Capture the cell that displays the provided text and extract its (x, y) central coordinate. 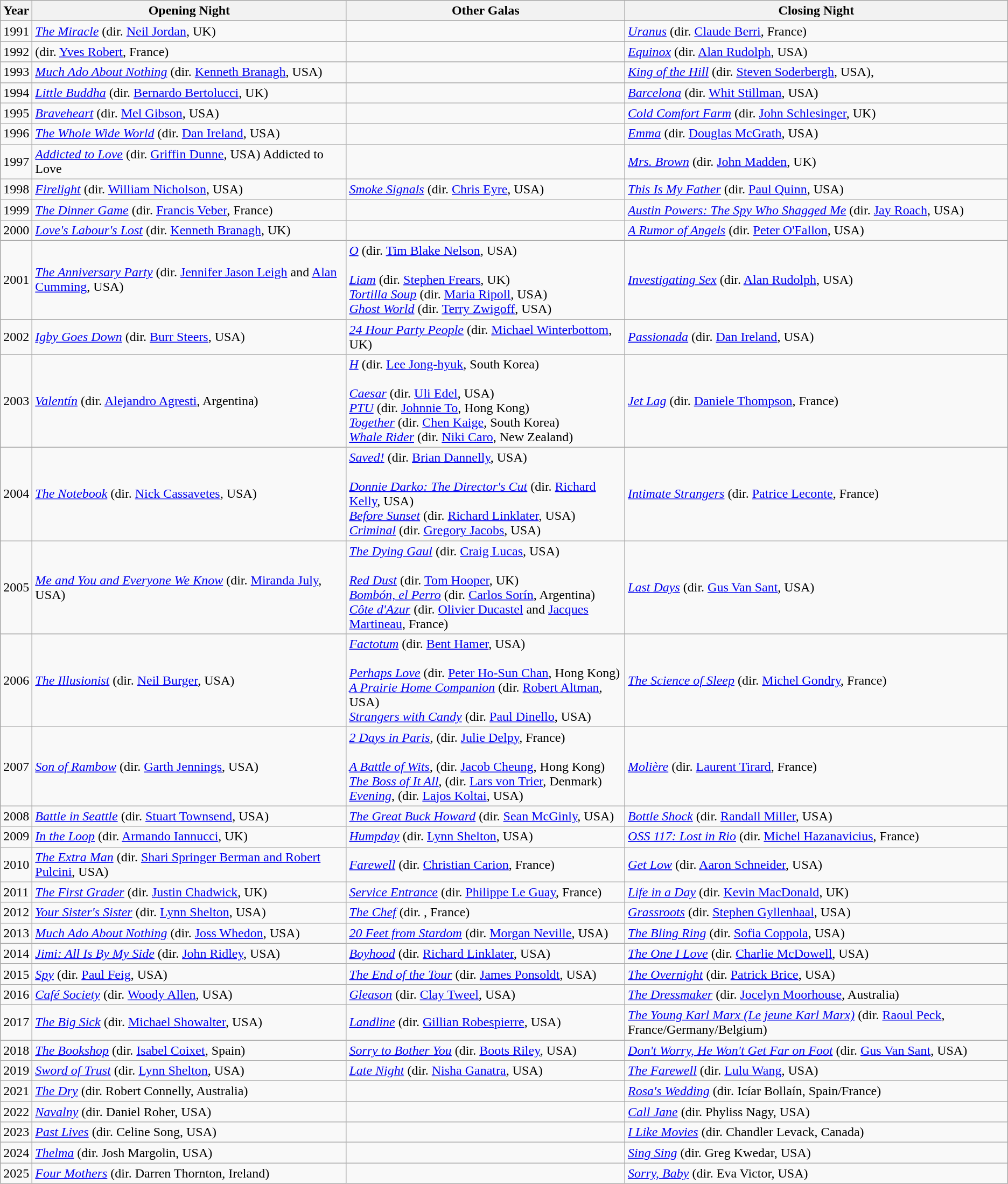
Late Night (dir. Nisha Ganatra, USA) (486, 1071)
Son of Rambow (dir. Garth Jennings, USA) (190, 767)
2015 (16, 974)
2008 (16, 816)
OSS 117: Lost in Rio (dir. Michel Hazanavicius, France) (816, 837)
2019 (16, 1071)
Four Mothers (dir. Darren Thornton, Ireland) (190, 1173)
2001 (16, 280)
Life in a Day (dir. Kevin MacDonald, UK) (816, 892)
The Dinner Game (dir. Francis Veber, France) (190, 210)
Little Buddha (dir. Bernardo Bertolucci, UK) (190, 93)
2006 (16, 681)
Jet Lag (dir. Daniele Thompson, France) (816, 401)
20 Feet from Stardom (dir. Morgan Neville, USA) (486, 933)
2021 (16, 1091)
A Rumor of Angels (dir. Peter O'Fallon, USA) (816, 230)
Love's Labour's Lost (dir. Kenneth Branagh, UK) (190, 230)
2016 (16, 994)
Sing Sing (dir. Greg Kwedar, USA) (816, 1153)
Barcelona (dir. Whit Stillman, USA) (816, 93)
I Like Movies (dir. Chandler Levack, Canada) (816, 1132)
Humpday (dir. Lynn Shelton, USA) (486, 837)
The Big Sick (dir. Michael Showalter, USA) (190, 1022)
Molière (dir. Laurent Tirard, France) (816, 767)
2003 (16, 401)
Other Galas (486, 11)
The Dressmaker (dir. Jocelyn Moorhouse, Australia) (816, 994)
Last Days (dir. Gus Van Sant, USA) (816, 587)
The First Grader (dir. Justin Chadwick, UK) (190, 892)
1998 (16, 189)
Bottle Shock (dir. Randall Miller, USA) (816, 816)
Much Ado About Nothing (dir. Kenneth Branagh, USA) (190, 72)
Sword of Trust (dir. Lynn Shelton, USA) (190, 1071)
1996 (16, 134)
1992 (16, 52)
Much Ado About Nothing (dir. Joss Whedon, USA) (190, 933)
Igby Goes Down (dir. Burr Steers, USA) (190, 336)
2013 (16, 933)
Cold Comfort Farm (dir. John Schlesinger, UK) (816, 113)
Café Society (dir. Woody Allen, USA) (190, 994)
Austin Powers: The Spy Who Shagged Me (dir. Jay Roach, USA) (816, 210)
1997 (16, 162)
24 Hour Party People (dir. Michael Winterbottom, UK) (486, 336)
Don't Worry, He Won't Get Far on Foot (dir. Gus Van Sant, USA) (816, 1050)
Emma (dir. Douglas McGrath, USA) (816, 134)
Grassroots (dir. Stephen Gyllenhaal, USA) (816, 913)
2018 (16, 1050)
O (dir. Tim Blake Nelson, USA)Liam (dir. Stephen Frears, UK) Tortilla Soup (dir. Maria Ripoll, USA) Ghost World (dir. Terry Zwigoff, USA) (486, 280)
Closing Night (816, 11)
The Dry (dir. Robert Connelly, Australia) (190, 1091)
Firelight (dir. William Nicholson, USA) (190, 189)
2009 (16, 837)
King of the Hill (dir. Steven Soderbergh, USA), (816, 72)
The Extra Man (dir. Shari Springer Berman and Robert Pulcini, USA) (190, 864)
Opening Night (190, 11)
The Bookshop (dir. Isabel Coixet, Spain) (190, 1050)
1995 (16, 113)
Passionada (dir. Dan Ireland, USA) (816, 336)
The Anniversary Party (dir. Jennifer Jason Leigh and Alan Cumming, USA) (190, 280)
Landline (dir. Gillian Robespierre, USA) (486, 1022)
2005 (16, 587)
Get Low (dir. Aaron Schneider, USA) (816, 864)
This Is My Father (dir. Paul Quinn, USA) (816, 189)
2010 (16, 864)
Farewell (dir. Christian Carion, France) (486, 864)
The Farewell (dir. Lulu Wang, USA) (816, 1071)
The Overnight (dir. Patrick Brice, USA) (816, 974)
Rosa's Wedding (dir. Icíar Bollaín, Spain/France) (816, 1091)
Gleason (dir. Clay Tweel, USA) (486, 994)
Sorry to Bother You (dir. Boots Riley, USA) (486, 1050)
Equinox (dir. Alan Rudolph, USA) (816, 52)
2025 (16, 1173)
(dir. Yves Robert, France) (190, 52)
The Great Buck Howard (dir. Sean McGinly, USA) (486, 816)
The Science of Sleep (dir. Michel Gondry, France) (816, 681)
2012 (16, 913)
Me and You and Everyone We Know (dir. Miranda July, USA) (190, 587)
2004 (16, 495)
Braveheart (dir. Mel Gibson, USA) (190, 113)
2017 (16, 1022)
1994 (16, 93)
2014 (16, 953)
2011 (16, 892)
Service Entrance (dir. Philippe Le Guay, France) (486, 892)
The Whole Wide World (dir. Dan Ireland, USA) (190, 134)
1991 (16, 31)
The Chef (dir. , France) (486, 913)
2007 (16, 767)
Your Sister's Sister (dir. Lynn Shelton, USA) (190, 913)
2022 (16, 1112)
2024 (16, 1153)
1993 (16, 72)
The One I Love (dir. Charlie McDowell, USA) (816, 953)
2002 (16, 336)
Addicted to Love (dir. Griffin Dunne, USA) Addicted to Love (190, 162)
Valentín (dir. Alejandro Agresti, Argentina) (190, 401)
1999 (16, 210)
In the Loop (dir. Armando Iannucci, UK) (190, 837)
Intimate Strangers (dir. Patrice Leconte, France) (816, 495)
The Young Karl Marx (Le jeune Karl Marx) (dir. Raoul Peck, France/Germany/Belgium) (816, 1022)
Navalny (dir. Daniel Roher, USA) (190, 1112)
The Bling Ring (dir. Sofia Coppola, USA) (816, 933)
2000 (16, 230)
Investigating Sex (dir. Alan Rudolph, USA) (816, 280)
Battle in Seattle (dir. Stuart Townsend, USA) (190, 816)
2023 (16, 1132)
Call Jane (dir. Phyliss Nagy, USA) (816, 1112)
Boyhood (dir. Richard Linklater, USA) (486, 953)
The End of the Tour (dir. James Ponsoldt, USA) (486, 974)
Year (16, 11)
Thelma (dir. Josh Margolin, USA) (190, 1153)
Sorry, Baby (dir. Eva Victor, USA) (816, 1173)
The Notebook (dir. Nick Cassavetes, USA) (190, 495)
Spy (dir. Paul Feig, USA) (190, 974)
The Miracle (dir. Neil Jordan, UK) (190, 31)
Mrs. Brown (dir. John Madden, UK) (816, 162)
Jimi: All Is By My Side (dir. John Ridley, USA) (190, 953)
Past Lives (dir. Celine Song, USA) (190, 1132)
The Illusionist (dir. Neil Burger, USA) (190, 681)
Smoke Signals (dir. Chris Eyre, USA) (486, 189)
Uranus (dir. Claude Berri, France) (816, 31)
